Detect which cell encompasses the target text, then output its [X, Y] center coordinate. 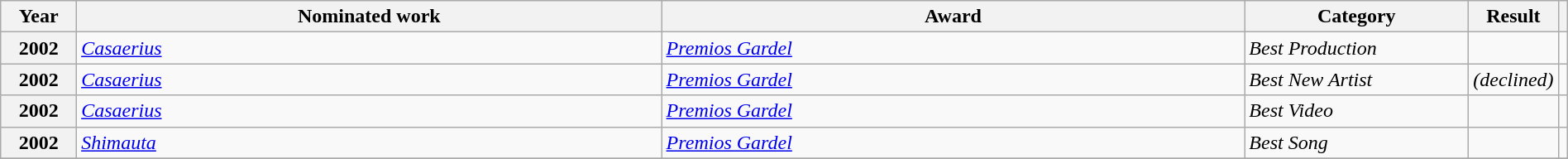
Category [1356, 17]
Best Song [1356, 142]
Result [1513, 17]
(declined) [1513, 79]
Nominated work [369, 17]
Best Video [1356, 111]
Year [39, 17]
Shimauta [369, 142]
Best Production [1356, 48]
Best New Artist [1356, 79]
Award [953, 17]
